Determine the [x, y] coordinate at the center of the cell enclosing the given text.  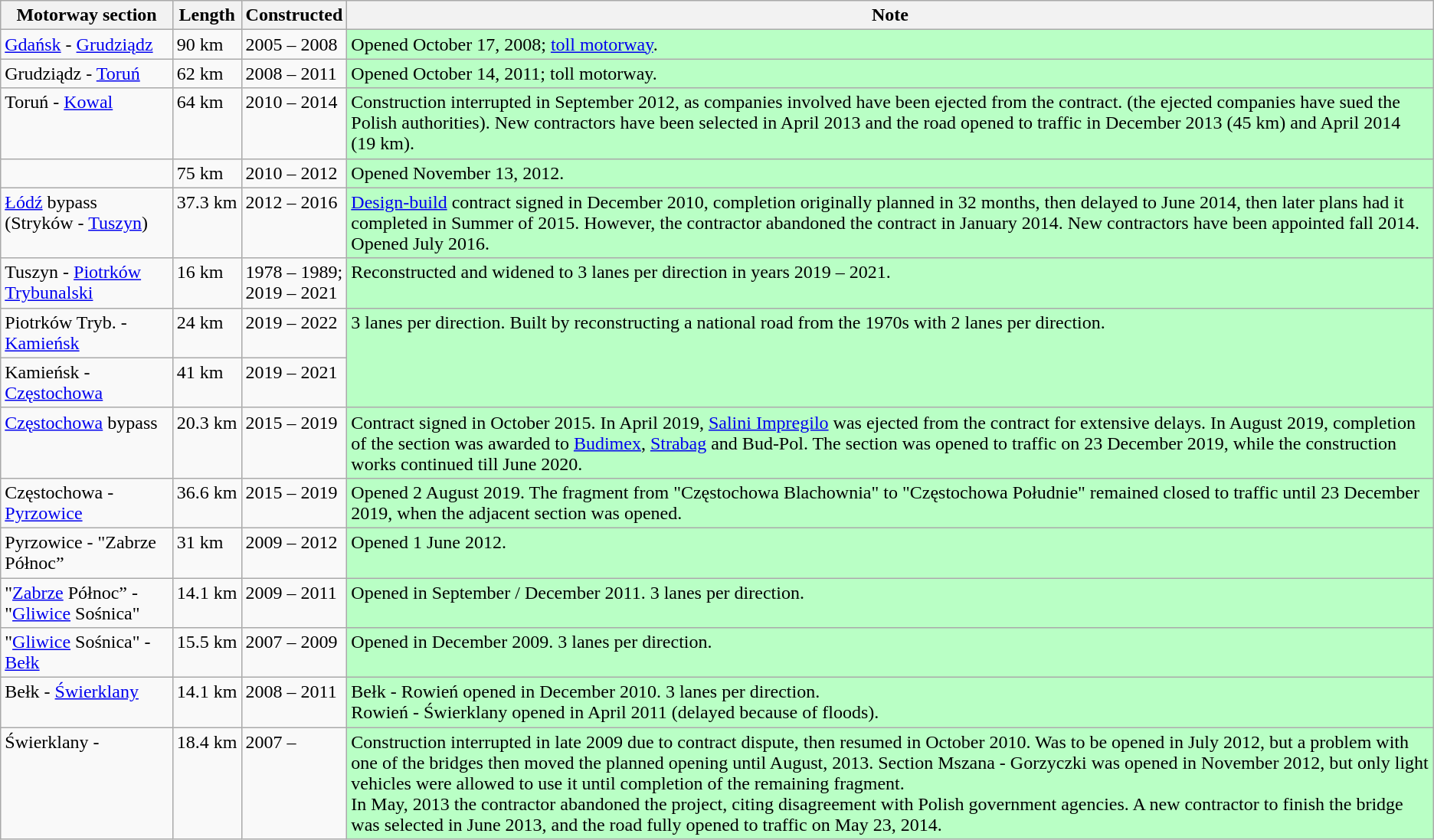
"Gliwice Sośnica" - Bełk [87, 652]
Reconstructed and widened to 3 lanes per direction in years 2019 – 2021. [890, 283]
Note [890, 15]
41 km [207, 383]
15.5 km [207, 652]
Opened October 17, 2008; toll motorway. [890, 44]
Gdańsk - Grudziądz [87, 44]
90 km [207, 44]
Opened October 14, 2011; toll motorway. [890, 74]
2009 – 2012 [294, 553]
16 km [207, 283]
36.6 km [207, 502]
Motorway section [87, 15]
2019 – 2021 [294, 383]
Łódź bypass (Stryków - Tuszyn) [87, 223]
31 km [207, 553]
Opened 1 June 2012. [890, 553]
2009 – 2011 [294, 602]
Grudziądz - Toruń [87, 74]
3 lanes per direction. Built by reconstructing a national road from the 1970s with 2 lanes per direction. [890, 358]
2012 – 2016 [294, 223]
Opened in December 2009. 3 lanes per direction. [890, 652]
Tuszyn - Piotrków Trybunalski [87, 283]
Kamieńsk - Częstochowa [87, 383]
Opened November 13, 2012. [890, 173]
2007 – [294, 783]
24 km [207, 332]
75 km [207, 173]
Pyrzowice - "Zabrze Północ” [87, 553]
Częstochowa bypass [87, 443]
Length [207, 15]
"Zabrze Północ” - "Gliwice Sośnica" [87, 602]
64 km [207, 123]
Bełk - Świerklany [87, 703]
Częstochowa - Pyrzowice [87, 502]
Opened in September / December 2011. 3 lanes per direction. [890, 602]
62 km [207, 74]
2007 – 2009 [294, 652]
2005 – 2008 [294, 44]
20.3 km [207, 443]
1978 – 1989;2019 – 2021 [294, 283]
Constructed [294, 15]
Świerklany - [87, 783]
Bełk - Rowień opened in December 2010. 3 lanes per direction.Rowień - Świerklany opened in April 2011 (delayed because of floods). [890, 703]
Piotrków Tryb. - Kamieńsk [87, 332]
2010 – 2012 [294, 173]
37.3 km [207, 223]
2019 – 2022 [294, 332]
2010 – 2014 [294, 123]
18.4 km [207, 783]
Toruń - Kowal [87, 123]
